Pinpoint the cell where the given text exists, returning its (X, Y) midpoint coordinate. 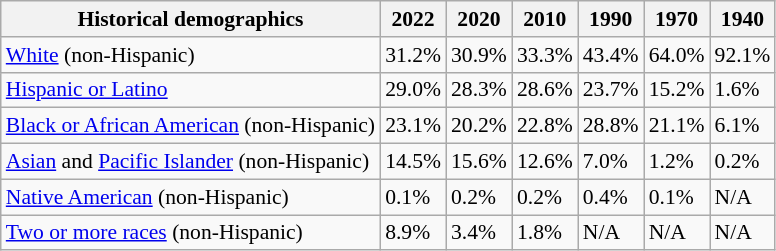
2010 (545, 19)
15.2% (677, 90)
1990 (611, 19)
1.2% (677, 162)
8.9% (413, 233)
1.8% (545, 233)
28.6% (545, 90)
2020 (479, 19)
Native American (non-Hispanic) (190, 197)
1.6% (743, 90)
Historical demographics (190, 19)
31.2% (413, 55)
15.6% (479, 162)
23.1% (413, 126)
6.1% (743, 126)
22.8% (545, 126)
23.7% (611, 90)
Black or African American (non-Hispanic) (190, 126)
2022 (413, 19)
12.6% (545, 162)
Two or more races (non-Hispanic) (190, 233)
21.1% (677, 126)
7.0% (611, 162)
1940 (743, 19)
0.4% (611, 197)
64.0% (677, 55)
30.9% (479, 55)
28.8% (611, 126)
Asian and Pacific Islander (non-Hispanic) (190, 162)
Hispanic or Latino (190, 90)
92.1% (743, 55)
3.4% (479, 233)
White (non-Hispanic) (190, 55)
1970 (677, 19)
14.5% (413, 162)
33.3% (545, 55)
29.0% (413, 90)
43.4% (611, 55)
20.2% (479, 126)
28.3% (479, 90)
